For the text-containing cell, return its midpoint in (x, y) coordinate format. 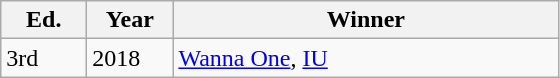
Year (130, 20)
Wanna One, IU (366, 58)
Ed. (44, 20)
2018 (130, 58)
Winner (366, 20)
3rd (44, 58)
